Provide the [x, y] coordinate of the cell's center where the given text is located.  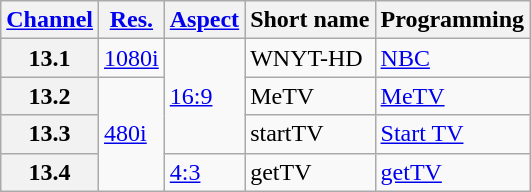
1080i [132, 58]
13.1 [50, 58]
16:9 [204, 96]
4:3 [204, 172]
Channel [50, 20]
Start TV [452, 134]
startTV [310, 134]
480i [132, 134]
Short name [310, 20]
13.4 [50, 172]
Res. [132, 20]
NBC [452, 58]
13.2 [50, 96]
13.3 [50, 134]
Aspect [204, 20]
Programming [452, 20]
WNYT-HD [310, 58]
